Return the [x, y] coordinate for the center point of the cell that contains the specified text.  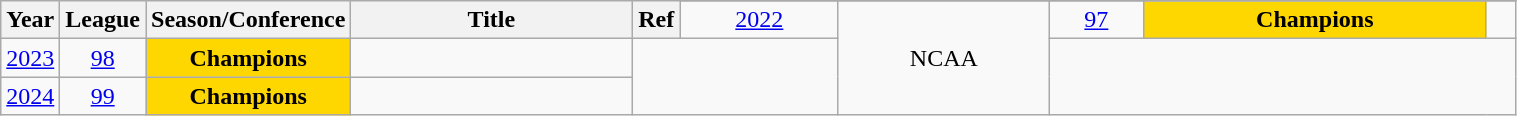
2022 [759, 20]
Ref [656, 20]
Season/Conference [248, 20]
NCAA [944, 58]
League [103, 20]
97 [1097, 20]
Title [492, 20]
98 [103, 58]
2023 [30, 58]
2024 [30, 96]
99 [103, 96]
Year [30, 20]
